Extract the [x, y] coordinate from the center of the cell holding the provided text.  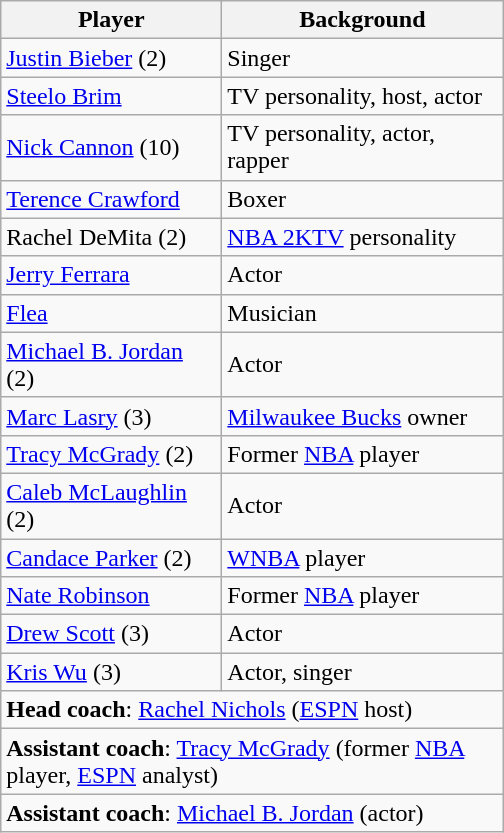
Drew Scott (3) [112, 634]
Background [362, 20]
Player [112, 20]
Actor, singer [362, 672]
Steelo Brim [112, 96]
TV personality, host, actor [362, 96]
Singer [362, 58]
Jerry Ferrara [112, 275]
Rachel DeMita (2) [112, 237]
Marc Lasry (3) [112, 416]
Assistant coach: Tracy McGrady (former NBA player, ESPN analyst) [252, 762]
Michael B. Jordan (2) [112, 364]
Milwaukee Bucks owner [362, 416]
Flea [112, 313]
Nick Cannon (10) [112, 148]
Justin Bieber (2) [112, 58]
Candace Parker (2) [112, 557]
Caleb McLaughlin (2) [112, 506]
Tracy McGrady (2) [112, 454]
Assistant coach: Michael B. Jordan (actor) [252, 813]
Boxer [362, 199]
Nate Robinson [112, 596]
TV personality, actor, rapper [362, 148]
Terence Crawford [112, 199]
Musician [362, 313]
NBA 2KTV personality [362, 237]
Kris Wu (3) [112, 672]
Head coach: Rachel Nichols (ESPN host) [252, 710]
WNBA player [362, 557]
